Extract the (x, y) coordinate from the center of the cell holding the provided text.  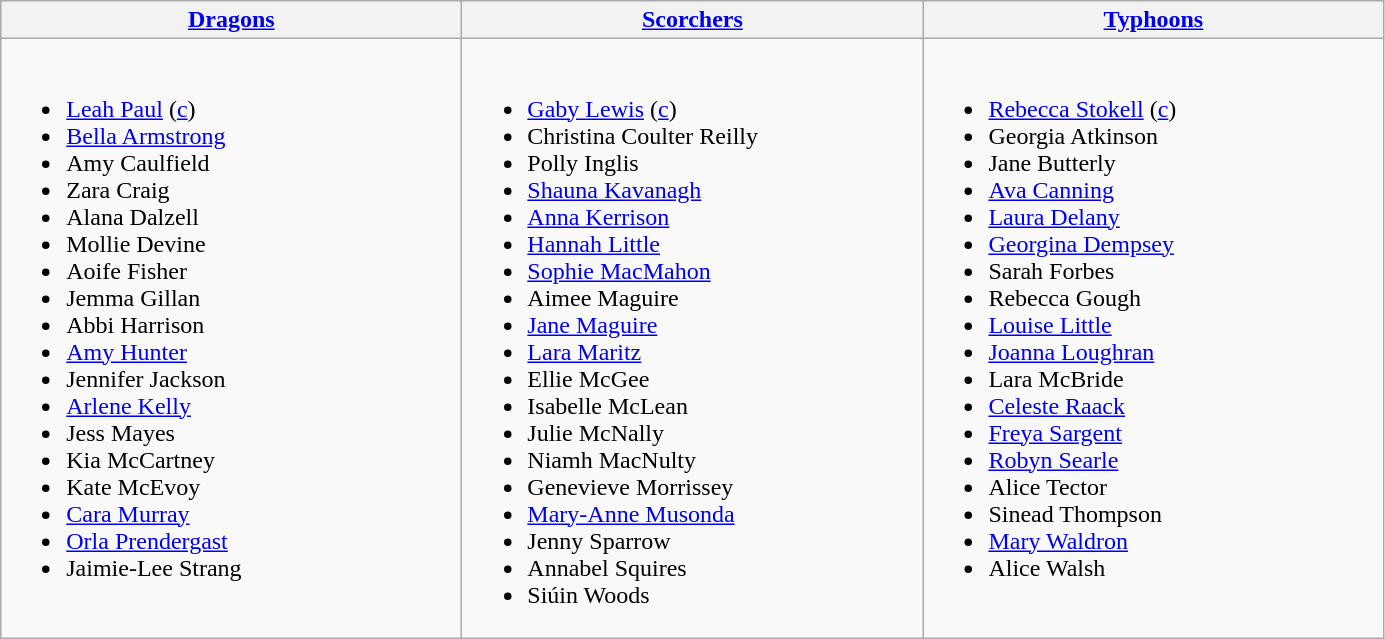
Dragons (232, 20)
Scorchers (692, 20)
Typhoons (1154, 20)
